Locate the cell with the specified text and output its (X, Y) center coordinate. 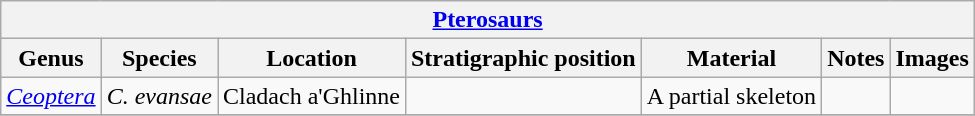
Species (159, 58)
Notes (856, 58)
Cladach a'Ghlinne (312, 96)
Genus (51, 58)
Ceoptera (51, 96)
C. evansae (159, 96)
A partial skeleton (731, 96)
Pterosaurs (488, 20)
Location (312, 58)
Stratigraphic position (523, 58)
Material (731, 58)
Images (932, 58)
